Return the [X, Y] coordinate for the center point of the cell that contains the specified text.  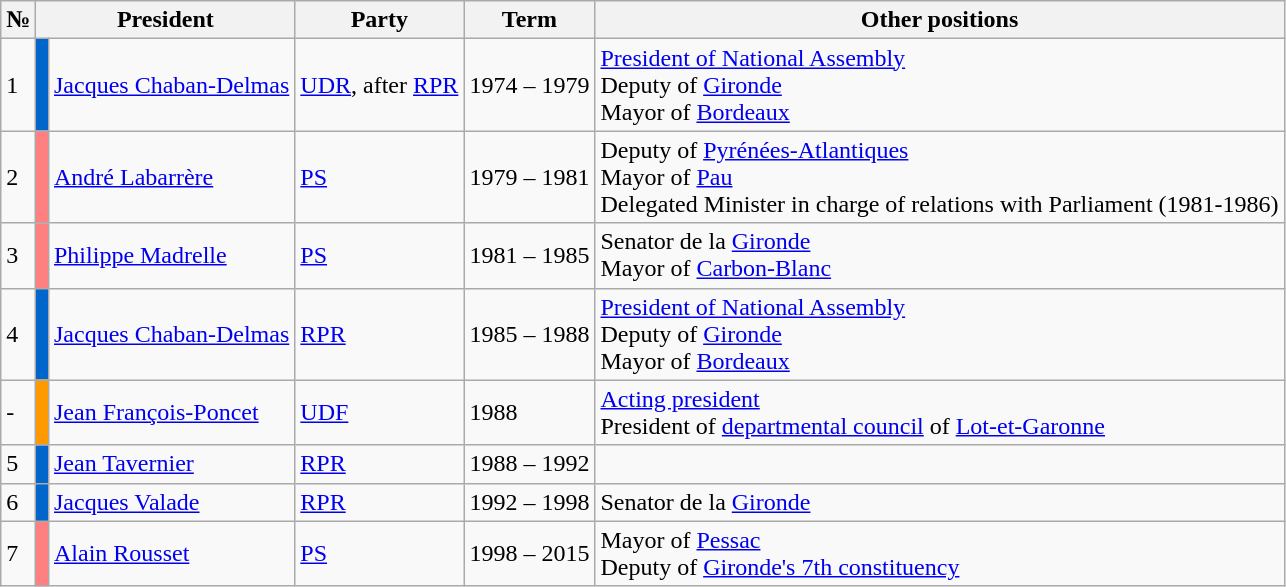
Jean Tavernier [171, 464]
Mayor of PessacDeputy of Gironde's 7th constituency [940, 554]
1988 [530, 412]
1998 – 2015 [530, 554]
Other positions [940, 20]
1985 – 1988 [530, 334]
6 [18, 502]
1974 – 1979 [530, 85]
Philippe Madrelle [171, 256]
UDF [380, 412]
1 [18, 85]
№ [18, 20]
1992 – 1998 [530, 502]
1979 – 1981 [530, 177]
2 [18, 177]
Senator de la Gironde [940, 502]
5 [18, 464]
3 [18, 256]
Senator de la GirondeMayor of Carbon-Blanc [940, 256]
André Labarrère [171, 177]
Deputy of Pyrénées-AtlantiquesMayor of PauDelegated Minister in charge of relations with Parliament (1981-1986) [940, 177]
1981 – 1985 [530, 256]
UDR, after RPR [380, 85]
7 [18, 554]
Term [530, 20]
- [18, 412]
Jacques Valade [171, 502]
1988 – 1992 [530, 464]
Alain Rousset [171, 554]
President [166, 20]
Acting presidentPresident of departmental council of Lot-et-Garonne [940, 412]
4 [18, 334]
Jean François-Poncet [171, 412]
Party [380, 20]
